For the text-containing cell, return its midpoint in (x, y) coordinate format. 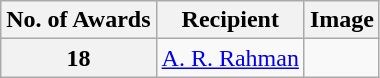
No. of Awards (78, 20)
18 (78, 58)
A. R. Rahman (230, 58)
Image (342, 20)
Recipient (230, 20)
